Scan for the cell matching the given text and deliver its [x, y] coordinate at center. 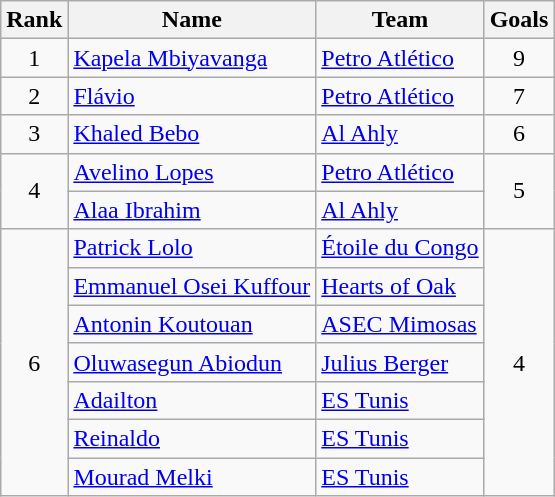
Julius Berger [400, 362]
Patrick Lolo [192, 248]
Flávio [192, 96]
Adailton [192, 400]
Étoile du Congo [400, 248]
Oluwasegun Abiodun [192, 362]
ASEC Mimosas [400, 324]
9 [519, 58]
3 [34, 134]
2 [34, 96]
7 [519, 96]
Goals [519, 20]
Antonin Koutouan [192, 324]
1 [34, 58]
Mourad Melki [192, 477]
Alaa Ibrahim [192, 210]
Emmanuel Osei Kuffour [192, 286]
Kapela Mbiyavanga [192, 58]
Reinaldo [192, 438]
5 [519, 191]
Team [400, 20]
Hearts of Oak [400, 286]
Rank [34, 20]
Name [192, 20]
Khaled Bebo [192, 134]
Avelino Lopes [192, 172]
